Provide the (x, y) coordinate of the cell's center where the given text is located.  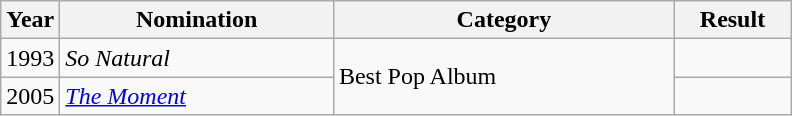
So Natural (197, 58)
1993 (30, 58)
Category (504, 20)
Result (732, 20)
2005 (30, 96)
Nomination (197, 20)
The Moment (197, 96)
Year (30, 20)
Best Pop Album (504, 77)
